Search for the cell housing the specified text and yield its [X, Y] center coordinate. 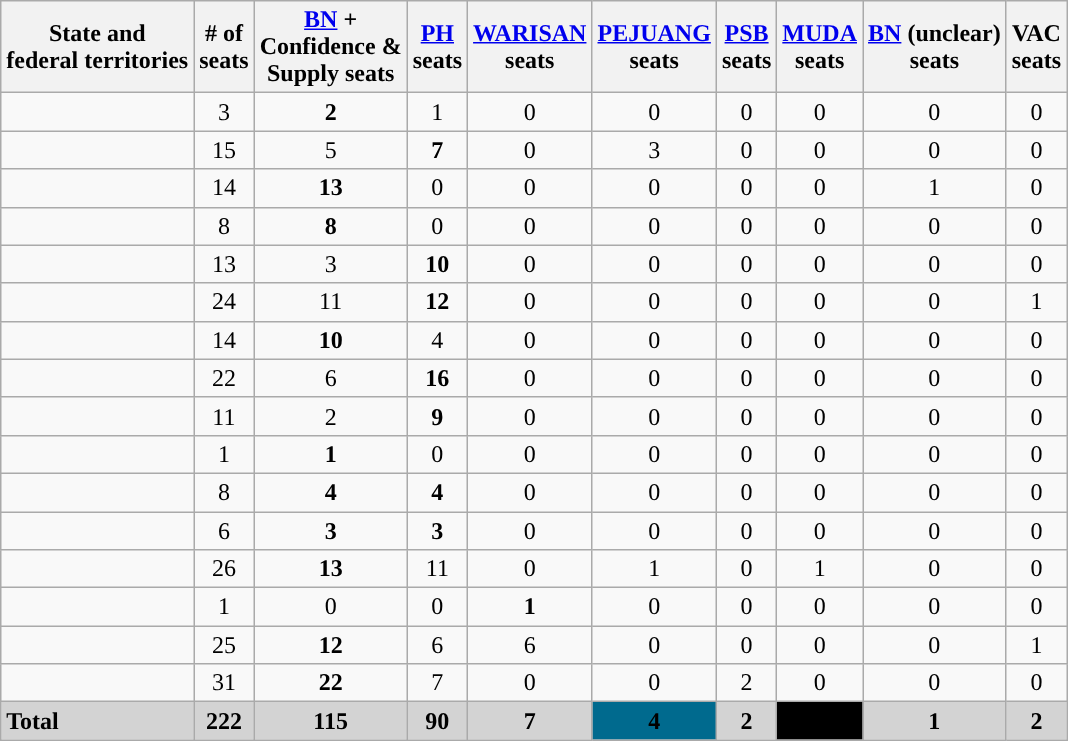
PHseats [437, 47]
# ofseats [224, 47]
115 [330, 721]
25 [224, 645]
State andfederal territories [98, 47]
9 [437, 416]
WARISANseats [530, 47]
31 [224, 683]
90 [437, 721]
15 [224, 150]
Total [98, 721]
MUDAseats [820, 47]
BN (unclear)seats [934, 47]
PSBseats [746, 47]
VACseats [1036, 47]
26 [224, 569]
16 [437, 378]
BN + Confidence & Supply seats [330, 47]
PEJUANGseats [654, 47]
222 [224, 721]
5 [330, 150]
24 [224, 302]
